Scan for the cell matching the given text and deliver its (X, Y) coordinate at center. 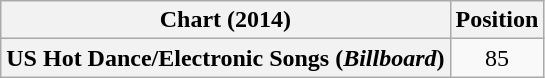
US Hot Dance/Electronic Songs (Billboard) (226, 58)
Position (497, 20)
85 (497, 58)
Chart (2014) (226, 20)
